Search for the cell housing the specified text and yield its (X, Y) center coordinate. 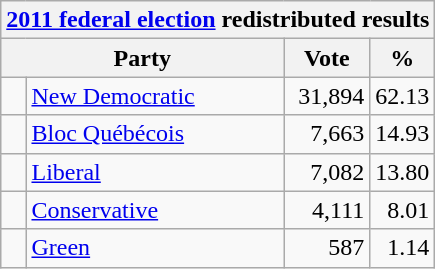
31,894 (327, 96)
587 (327, 248)
% (402, 58)
7,082 (327, 172)
14.93 (402, 134)
Liberal (155, 172)
New Democratic (155, 96)
62.13 (402, 96)
Vote (327, 58)
Party (142, 58)
2011 federal election redistributed results (218, 20)
13.80 (402, 172)
Green (155, 248)
7,663 (327, 134)
1.14 (402, 248)
8.01 (402, 210)
Conservative (155, 210)
Bloc Québécois (155, 134)
4,111 (327, 210)
